Determine the [X, Y] coordinate at the center of the cell enclosing the given text.  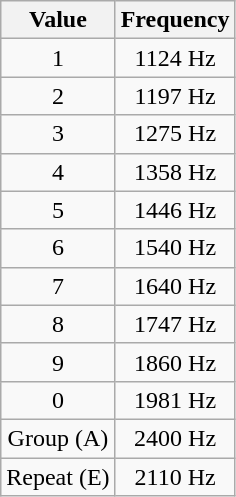
1 [58, 58]
1197 Hz [175, 96]
Repeat (E) [58, 477]
6 [58, 248]
Value [58, 20]
2110 Hz [175, 477]
2 [58, 96]
1747 Hz [175, 324]
4 [58, 172]
2400 Hz [175, 438]
1640 Hz [175, 286]
8 [58, 324]
Frequency [175, 20]
1540 Hz [175, 248]
5 [58, 210]
0 [58, 400]
1358 Hz [175, 172]
1275 Hz [175, 134]
1446 Hz [175, 210]
9 [58, 362]
Group (A) [58, 438]
1981 Hz [175, 400]
7 [58, 286]
3 [58, 134]
1124 Hz [175, 58]
1860 Hz [175, 362]
